Find where the given text appears and provide that cell's center as [x, y] coordinate. 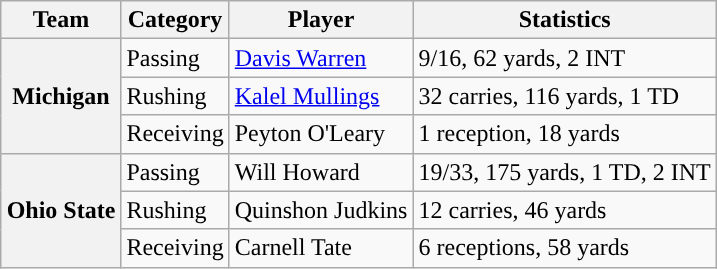
1 reception, 18 yards [564, 134]
9/16, 62 yards, 2 INT [564, 58]
Team [61, 20]
Will Howard [321, 172]
Kalel Mullings [321, 96]
Ohio State [61, 210]
6 receptions, 58 yards [564, 248]
32 carries, 116 yards, 1 TD [564, 96]
Davis Warren [321, 58]
Quinshon Judkins [321, 210]
19/33, 175 yards, 1 TD, 2 INT [564, 172]
Category [175, 20]
Carnell Tate [321, 248]
12 carries, 46 yards [564, 210]
Michigan [61, 96]
Peyton O'Leary [321, 134]
Player [321, 20]
Statistics [564, 20]
